Return (x, y) of the center of cell containing provided text 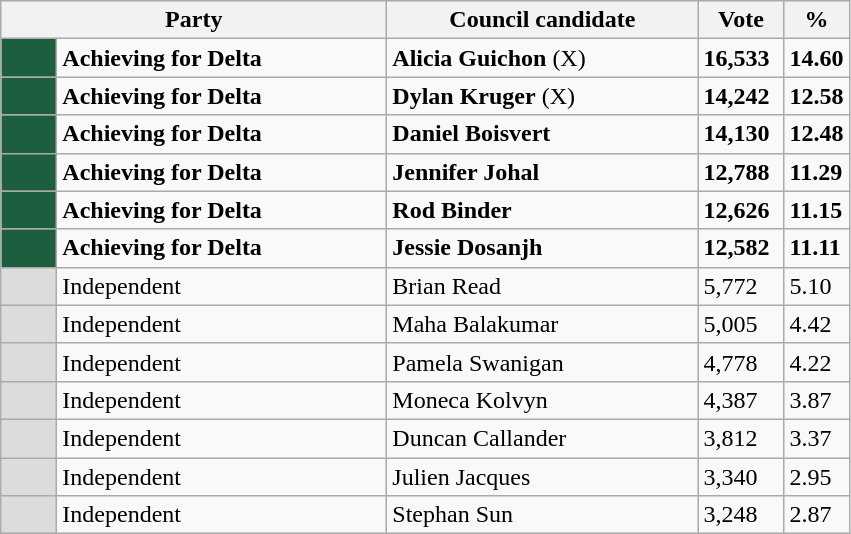
11.11 (816, 248)
% (816, 20)
Jennifer Johal (542, 172)
Brian Read (542, 286)
3,248 (741, 515)
14,130 (741, 134)
Duncan Callander (542, 438)
3,812 (741, 438)
Alicia Guichon (X) (542, 58)
4,387 (741, 400)
5,772 (741, 286)
12.48 (816, 134)
Daniel Boisvert (542, 134)
Moneca Kolvyn (542, 400)
11.15 (816, 210)
2.95 (816, 477)
4.22 (816, 362)
3.37 (816, 438)
12,626 (741, 210)
4.42 (816, 324)
3.87 (816, 400)
16,533 (741, 58)
Stephan Sun (542, 515)
Rod Binder (542, 210)
3,340 (741, 477)
5.10 (816, 286)
Julien Jacques (542, 477)
2.87 (816, 515)
Jessie Dosanjh (542, 248)
Council candidate (542, 20)
Dylan Kruger (X) (542, 96)
Vote (741, 20)
Maha Balakumar (542, 324)
12,582 (741, 248)
12,788 (741, 172)
4,778 (741, 362)
14,242 (741, 96)
Party (194, 20)
5,005 (741, 324)
12.58 (816, 96)
11.29 (816, 172)
Pamela Swanigan (542, 362)
14.60 (816, 58)
